Provide the [X, Y] coordinate of the cell's center where the given text is located.  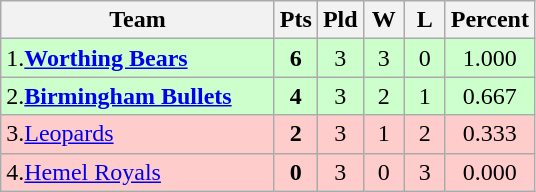
0.000 [490, 172]
4.Hemel Royals [138, 172]
6 [296, 58]
Percent [490, 20]
Pts [296, 20]
3.Leopards [138, 134]
4 [296, 96]
L [424, 20]
1.000 [490, 58]
W [384, 20]
Team [138, 20]
Pld [340, 20]
0.667 [490, 96]
1.Worthing Bears [138, 58]
2.Birmingham Bullets [138, 96]
0.333 [490, 134]
